Extract the (x, y) coordinate from the center of the cell holding the provided text.  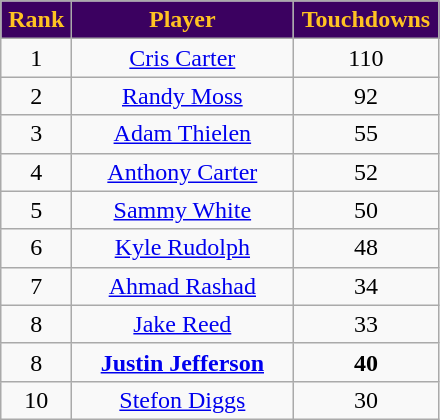
5 (36, 210)
Justin Jefferson (182, 362)
6 (36, 248)
Sammy White (182, 210)
Ahmad Rashad (182, 286)
7 (36, 286)
10 (36, 400)
Randy Moss (182, 96)
33 (366, 324)
Player (182, 20)
2 (36, 96)
4 (36, 172)
40 (366, 362)
Rank (36, 20)
Anthony Carter (182, 172)
1 (36, 58)
Stefon Diggs (182, 400)
3 (36, 134)
Jake Reed (182, 324)
110 (366, 58)
52 (366, 172)
Cris Carter (182, 58)
Adam Thielen (182, 134)
34 (366, 286)
50 (366, 210)
Touchdowns (366, 20)
92 (366, 96)
55 (366, 134)
Kyle Rudolph (182, 248)
30 (366, 400)
48 (366, 248)
